For the text-containing cell, return its midpoint in (x, y) coordinate format. 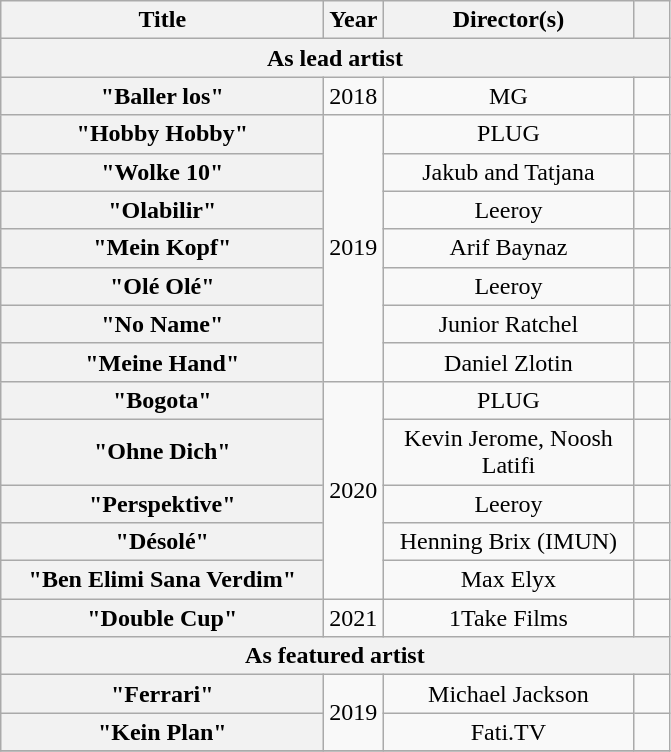
As featured artist (335, 656)
"Ohne Dich" (162, 452)
Fati.TV (508, 732)
Kevin Jerome, Noosh Latifi (508, 452)
"Hobby Hobby" (162, 134)
"Bogota" (162, 400)
Michael Jackson (508, 694)
Year (354, 20)
As lead artist (335, 58)
"Mein Kopf" (162, 248)
Max Elyx (508, 580)
1Take Films (508, 618)
"Meine Hand" (162, 362)
Daniel Zlotin (508, 362)
"No Name" (162, 324)
Arif Baynaz (508, 248)
"Baller los" (162, 96)
2018 (354, 96)
"Kein Plan" (162, 732)
Henning Brix (IMUN) (508, 542)
Director(s) (508, 20)
Title (162, 20)
"Olé Olé" (162, 286)
2020 (354, 490)
Jakub and Tatjana (508, 172)
"Ferrari" (162, 694)
Junior Ratchel (508, 324)
"Wolke 10" (162, 172)
"Perspektive" (162, 503)
"Double Cup" (162, 618)
2021 (354, 618)
"Olabilir" (162, 210)
MG (508, 96)
"Ben Elimi Sana Verdim" (162, 580)
"Désolé" (162, 542)
